Return [x, y] of the center of cell containing provided text 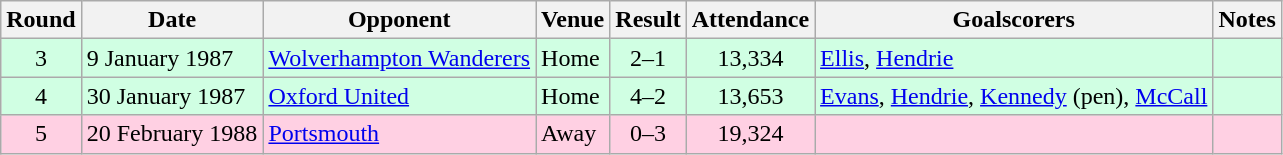
Portsmouth [400, 134]
9 January 1987 [172, 58]
Date [172, 20]
Round [41, 20]
Evans, Hendrie, Kennedy (pen), McCall [1014, 96]
Away [573, 134]
5 [41, 134]
Opponent [400, 20]
Wolverhampton Wanderers [400, 58]
0–3 [648, 134]
4 [41, 96]
19,324 [750, 134]
Notes [1247, 20]
Ellis, Hendrie [1014, 58]
Venue [573, 20]
13,653 [750, 96]
Oxford United [400, 96]
3 [41, 58]
30 January 1987 [172, 96]
Attendance [750, 20]
20 February 1988 [172, 134]
13,334 [750, 58]
4–2 [648, 96]
2–1 [648, 58]
Result [648, 20]
Goalscorers [1014, 20]
